Find where the given text appears and provide that cell's center as [x, y] coordinate. 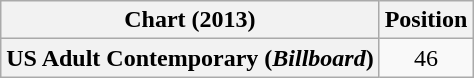
46 [426, 58]
Chart (2013) [190, 20]
US Adult Contemporary (Billboard) [190, 58]
Position [426, 20]
